Pinpoint the cell where the given text exists, returning its [X, Y] midpoint coordinate. 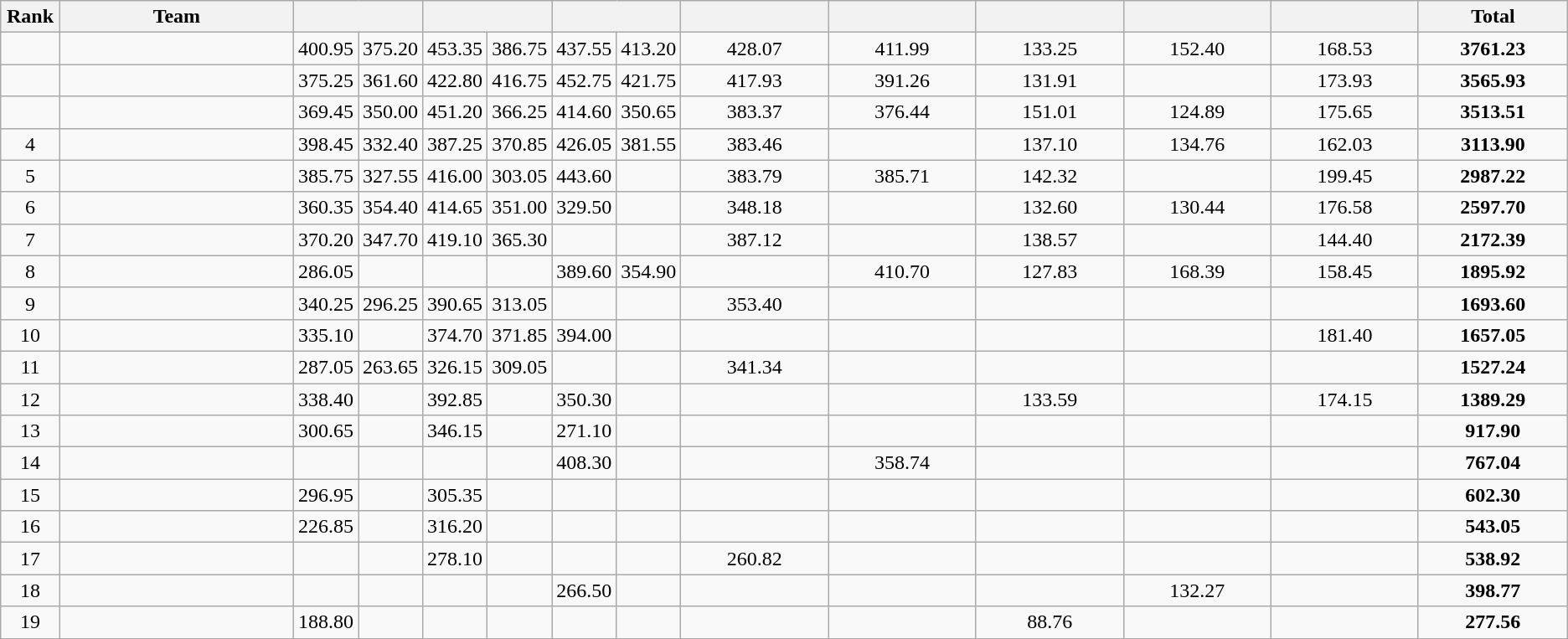
338.40 [325, 399]
350.00 [390, 112]
411.99 [902, 49]
296.95 [325, 495]
174.15 [1344, 399]
132.27 [1197, 590]
134.76 [1197, 144]
408.30 [585, 463]
309.05 [519, 367]
305.35 [456, 495]
8 [30, 271]
175.65 [1344, 112]
11 [30, 367]
422.80 [456, 80]
374.70 [456, 335]
313.05 [519, 303]
19 [30, 622]
347.70 [390, 240]
181.40 [1344, 335]
426.05 [585, 144]
390.65 [456, 303]
453.35 [456, 49]
142.32 [1050, 176]
375.25 [325, 80]
3113.90 [1493, 144]
12 [30, 399]
413.20 [648, 49]
437.55 [585, 49]
152.40 [1197, 49]
13 [30, 431]
176.58 [1344, 208]
1657.05 [1493, 335]
350.30 [585, 399]
351.00 [519, 208]
127.83 [1050, 271]
443.60 [585, 176]
151.01 [1050, 112]
138.57 [1050, 240]
354.40 [390, 208]
383.79 [755, 176]
226.85 [325, 527]
376.44 [902, 112]
173.93 [1344, 80]
361.60 [390, 80]
3761.23 [1493, 49]
7 [30, 240]
346.15 [456, 431]
341.34 [755, 367]
365.30 [519, 240]
Total [1493, 17]
296.25 [390, 303]
329.50 [585, 208]
385.71 [902, 176]
1693.60 [1493, 303]
428.07 [755, 49]
168.53 [1344, 49]
Team [176, 17]
131.91 [1050, 80]
417.93 [755, 80]
327.55 [390, 176]
168.39 [1197, 271]
421.75 [648, 80]
381.55 [648, 144]
1527.24 [1493, 367]
278.10 [456, 559]
132.60 [1050, 208]
398.77 [1493, 590]
162.03 [1344, 144]
602.30 [1493, 495]
385.75 [325, 176]
16 [30, 527]
199.45 [1344, 176]
3565.93 [1493, 80]
286.05 [325, 271]
137.10 [1050, 144]
133.25 [1050, 49]
277.56 [1493, 622]
416.00 [456, 176]
414.65 [456, 208]
451.20 [456, 112]
10 [30, 335]
158.45 [1344, 271]
326.15 [456, 367]
133.59 [1050, 399]
316.20 [456, 527]
17 [30, 559]
389.60 [585, 271]
188.80 [325, 622]
2597.70 [1493, 208]
2987.22 [1493, 176]
353.40 [755, 303]
375.20 [390, 49]
370.85 [519, 144]
452.75 [585, 80]
767.04 [1493, 463]
14 [30, 463]
124.89 [1197, 112]
350.65 [648, 112]
303.05 [519, 176]
1895.92 [1493, 271]
300.65 [325, 431]
88.76 [1050, 622]
6 [30, 208]
335.10 [325, 335]
366.25 [519, 112]
360.35 [325, 208]
391.26 [902, 80]
260.82 [755, 559]
416.75 [519, 80]
543.05 [1493, 527]
18 [30, 590]
383.37 [755, 112]
371.85 [519, 335]
9 [30, 303]
263.65 [390, 367]
340.25 [325, 303]
2172.39 [1493, 240]
386.75 [519, 49]
271.10 [585, 431]
287.05 [325, 367]
3513.51 [1493, 112]
144.40 [1344, 240]
400.95 [325, 49]
354.90 [648, 271]
5 [30, 176]
348.18 [755, 208]
Rank [30, 17]
392.85 [456, 399]
917.90 [1493, 431]
414.60 [585, 112]
538.92 [1493, 559]
419.10 [456, 240]
4 [30, 144]
387.12 [755, 240]
370.20 [325, 240]
130.44 [1197, 208]
383.46 [755, 144]
398.45 [325, 144]
15 [30, 495]
1389.29 [1493, 399]
387.25 [456, 144]
358.74 [902, 463]
266.50 [585, 590]
410.70 [902, 271]
369.45 [325, 112]
332.40 [390, 144]
394.00 [585, 335]
